Provide the [x, y] coordinate of the cell's center where the given text is located.  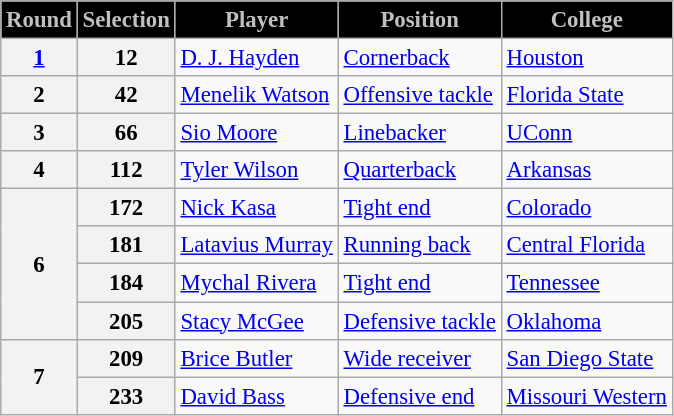
Latavius Murray [256, 245]
1 [39, 58]
Running back [420, 245]
Sio Moore [256, 133]
Wide receiver [420, 358]
David Bass [256, 396]
4 [39, 170]
Offensive tackle [420, 95]
College [586, 20]
Quarterback [420, 170]
172 [126, 208]
Menelik Watson [256, 95]
Mychal Rivera [256, 283]
Missouri Western [586, 396]
Houston [586, 58]
D. J. Hayden [256, 58]
12 [126, 58]
Arkansas [586, 170]
181 [126, 245]
Cornerback [420, 58]
Defensive end [420, 396]
Tyler Wilson [256, 170]
66 [126, 133]
233 [126, 396]
Defensive tackle [420, 321]
Florida State [586, 95]
Brice Butler [256, 358]
Linebacker [420, 133]
Oklahoma [586, 321]
Central Florida [586, 245]
209 [126, 358]
Tennessee [586, 283]
112 [126, 170]
6 [39, 264]
Stacy McGee [256, 321]
UConn [586, 133]
205 [126, 321]
3 [39, 133]
Round [39, 20]
Colorado [586, 208]
San Diego State [586, 358]
7 [39, 376]
184 [126, 283]
Nick Kasa [256, 208]
Selection [126, 20]
Position [420, 20]
2 [39, 95]
Player [256, 20]
42 [126, 95]
